Capture the cell that displays the provided text and extract its (x, y) central coordinate. 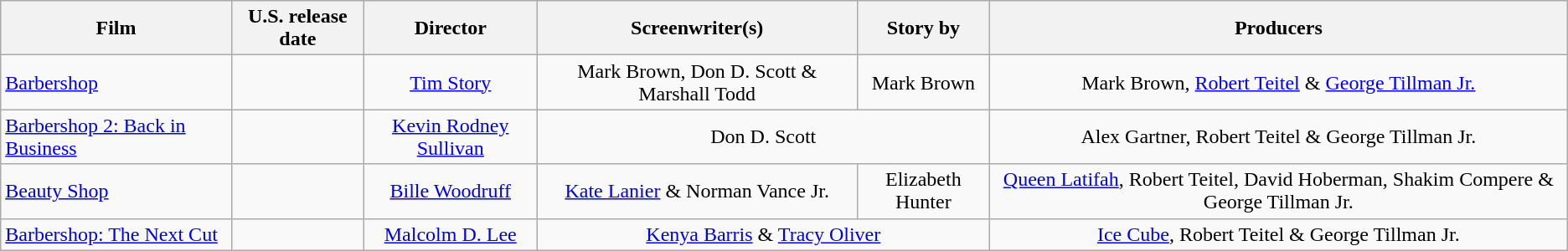
Story by (923, 28)
Elizabeth Hunter (923, 191)
Mark Brown, Robert Teitel & George Tillman Jr. (1278, 82)
Mark Brown (923, 82)
Tim Story (451, 82)
Beauty Shop (116, 191)
Barbershop (116, 82)
Bille Woodruff (451, 191)
U.S. release date (297, 28)
Barbershop 2: Back in Business (116, 137)
Barbershop: The Next Cut (116, 234)
Director (451, 28)
Alex Gartner, Robert Teitel & George Tillman Jr. (1278, 137)
Don D. Scott (763, 137)
Malcolm D. Lee (451, 234)
Kate Lanier & Norman Vance Jr. (697, 191)
Ice Cube, Robert Teitel & George Tillman Jr. (1278, 234)
Queen Latifah, Robert Teitel, David Hoberman, Shakim Compere & George Tillman Jr. (1278, 191)
Kevin Rodney Sullivan (451, 137)
Screenwriter(s) (697, 28)
Film (116, 28)
Producers (1278, 28)
Kenya Barris & Tracy Oliver (763, 234)
Mark Brown, Don D. Scott & Marshall Todd (697, 82)
